Pinpoint the cell where the given text exists, returning its [x, y] midpoint coordinate. 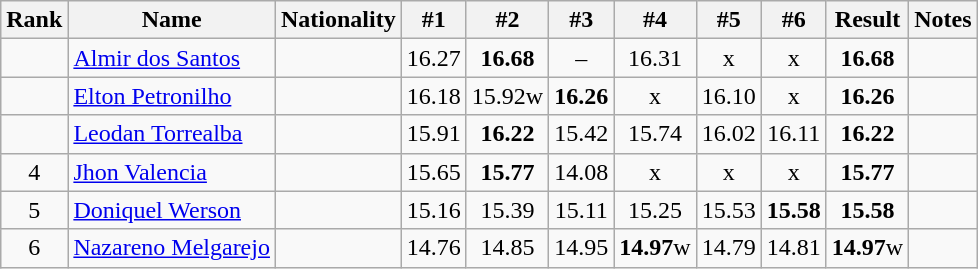
16.10 [728, 96]
14.76 [434, 248]
16.02 [728, 134]
#1 [434, 20]
15.11 [582, 210]
15.74 [655, 134]
Rank [34, 20]
14.79 [728, 248]
Result [867, 20]
14.95 [582, 248]
15.65 [434, 172]
16.31 [655, 58]
Leodan Torrealba [172, 134]
14.85 [507, 248]
Doniquel Werson [172, 210]
Notes [943, 20]
#2 [507, 20]
Almir dos Santos [172, 58]
Jhon Valencia [172, 172]
15.39 [507, 210]
– [582, 58]
Nazareno Melgarejo [172, 248]
14.08 [582, 172]
#4 [655, 20]
5 [34, 210]
15.42 [582, 134]
6 [34, 248]
#6 [794, 20]
16.11 [794, 134]
16.18 [434, 96]
14.81 [794, 248]
15.25 [655, 210]
4 [34, 172]
15.53 [728, 210]
#3 [582, 20]
15.16 [434, 210]
#5 [728, 20]
Elton Petronilho [172, 96]
16.27 [434, 58]
15.92w [507, 96]
Nationality [338, 20]
15.91 [434, 134]
Name [172, 20]
